From the cell containing the given text, extract its center point as [x, y] coordinate. 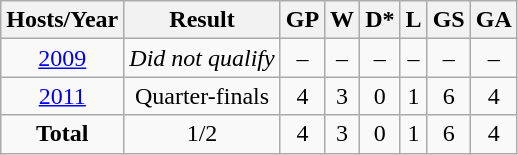
1/2 [202, 134]
Result [202, 20]
2011 [62, 96]
W [342, 20]
GA [494, 20]
Total [62, 134]
L [414, 20]
D* [380, 20]
Did not qualify [202, 58]
GS [448, 20]
GP [302, 20]
Hosts/Year [62, 20]
2009 [62, 58]
Quarter-finals [202, 96]
